Provide the [X, Y] coordinate of the cell's center where the given text is located.  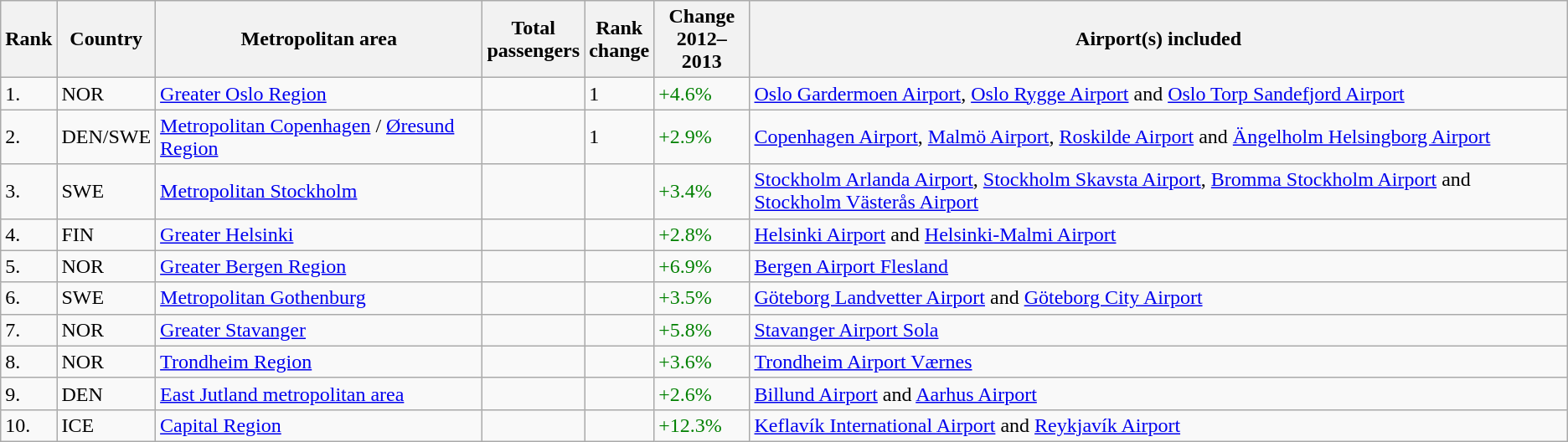
Metropolitan area [319, 39]
6. [28, 298]
Billund Airport and Aarhus Airport [1158, 393]
FIN [106, 234]
+2.8% [702, 234]
ICE [106, 425]
8. [28, 362]
1. [28, 94]
+3.6% [702, 362]
Göteborg Landvetter Airport and Göteborg City Airport [1158, 298]
Metropolitan Gothenburg [319, 298]
4. [28, 234]
Trondheim Region [319, 362]
DEN/SWE [106, 137]
+2.6% [702, 393]
Greater Bergen Region [319, 266]
Greater Oslo Region [319, 94]
Totalpassengers [534, 39]
+12.3% [702, 425]
9. [28, 393]
+6.9% [702, 266]
Trondheim Airport Værnes [1158, 362]
Country [106, 39]
Oslo Gardermoen Airport, Oslo Rygge Airport and Oslo Torp Sandefjord Airport [1158, 94]
+3.4% [702, 191]
+4.6% [702, 94]
Rank [28, 39]
+2.9% [702, 137]
7. [28, 330]
Keflavík International Airport and Reykjavík Airport [1158, 425]
+3.5% [702, 298]
Bergen Airport Flesland [1158, 266]
East Jutland metropolitan area [319, 393]
Capital Region [319, 425]
+5.8% [702, 330]
10. [28, 425]
Helsinki Airport and Helsinki-Malmi Airport [1158, 234]
Metropolitan Stockholm [319, 191]
3. [28, 191]
Greater Helsinki [319, 234]
2. [28, 137]
Copenhagen Airport, Malmö Airport, Roskilde Airport and Ängelholm Helsingborg Airport [1158, 137]
Rankchange [620, 39]
Airport(s) included [1158, 39]
5. [28, 266]
Change2012–2013 [702, 39]
Stockholm Arlanda Airport, Stockholm Skavsta Airport, Bromma Stockholm Airport and Stockholm Västerås Airport [1158, 191]
Greater Stavanger [319, 330]
Stavanger Airport Sola [1158, 330]
DEN [106, 393]
Metropolitan Copenhagen / Øresund Region [319, 137]
